Capture the cell that displays the provided text and extract its (x, y) central coordinate. 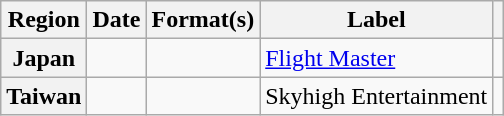
Taiwan (44, 96)
Date (116, 20)
Region (44, 20)
Skyhigh Entertainment (376, 96)
Japan (44, 58)
Flight Master (376, 58)
Label (376, 20)
Format(s) (203, 20)
